Provide the (x, y) coordinate of the cell's center where the given text is located.  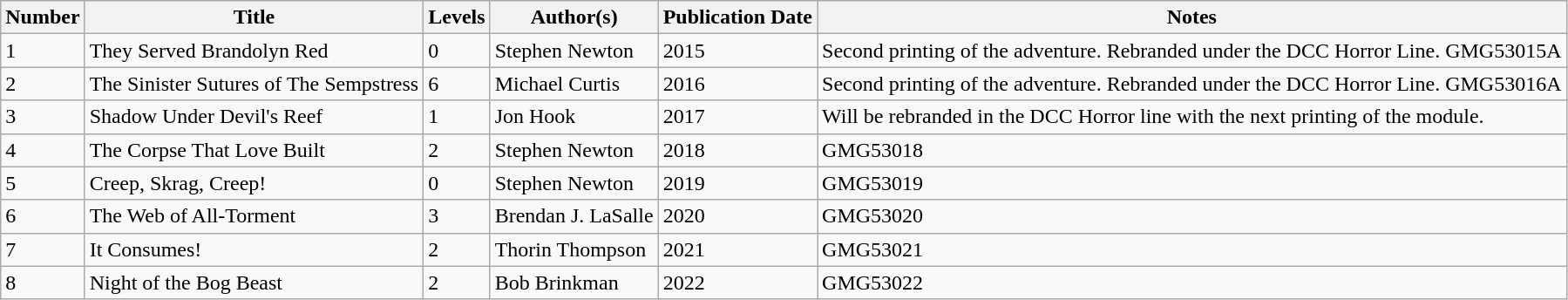
2017 (737, 117)
2020 (737, 216)
Second printing of the adventure. Rebranded under the DCC Horror Line. GMG53016A (1192, 84)
Second printing of the adventure. Rebranded under the DCC Horror Line. GMG53015A (1192, 51)
GMG53022 (1192, 283)
Jon Hook (574, 117)
GMG53020 (1192, 216)
Michael Curtis (574, 84)
Publication Date (737, 17)
2019 (737, 183)
Notes (1192, 17)
7 (43, 249)
GMG53019 (1192, 183)
8 (43, 283)
2022 (737, 283)
Creep, Skrag, Creep! (255, 183)
Number (43, 17)
GMG53018 (1192, 150)
Author(s) (574, 17)
Levels (457, 17)
Will be rebranded in the DCC Horror line with the next printing of the module. (1192, 117)
5 (43, 183)
4 (43, 150)
Thorin Thompson (574, 249)
The Web of All-Torment (255, 216)
Bob Brinkman (574, 283)
2018 (737, 150)
They Served Brandolyn Red (255, 51)
GMG53021 (1192, 249)
2015 (737, 51)
2016 (737, 84)
The Corpse That Love Built (255, 150)
Brendan J. LaSalle (574, 216)
2021 (737, 249)
Night of the Bog Beast (255, 283)
Shadow Under Devil's Reef (255, 117)
It Consumes! (255, 249)
Title (255, 17)
The Sinister Sutures of The Sempstress (255, 84)
